Pinpoint the cell where the given text exists, returning its (X, Y) midpoint coordinate. 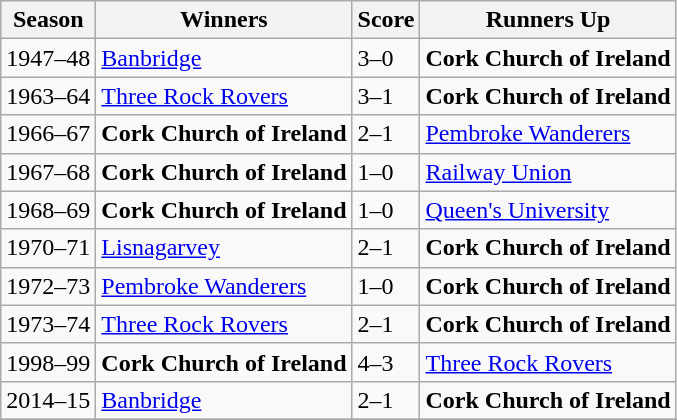
1998–99 (48, 362)
Lisnagarvey (224, 248)
1972–73 (48, 286)
Runners Up (548, 20)
1970–71 (48, 248)
4–3 (386, 362)
Railway Union (548, 172)
1966–67 (48, 134)
1947–48 (48, 58)
1973–74 (48, 324)
3–0 (386, 58)
1963–64 (48, 96)
1967–68 (48, 172)
Season (48, 20)
Winners (224, 20)
Queen's University (548, 210)
Score (386, 20)
3–1 (386, 96)
1968–69 (48, 210)
2014–15 (48, 400)
